Find where the given text appears and provide that cell's center as (x, y) coordinate. 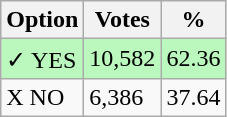
6,386 (122, 97)
Votes (122, 20)
✓ YES (42, 59)
% (194, 20)
62.36 (194, 59)
37.64 (194, 97)
Option (42, 20)
X NO (42, 97)
10,582 (122, 59)
